Identify which cell holds the provided text, then report its [x, y] central coordinate. 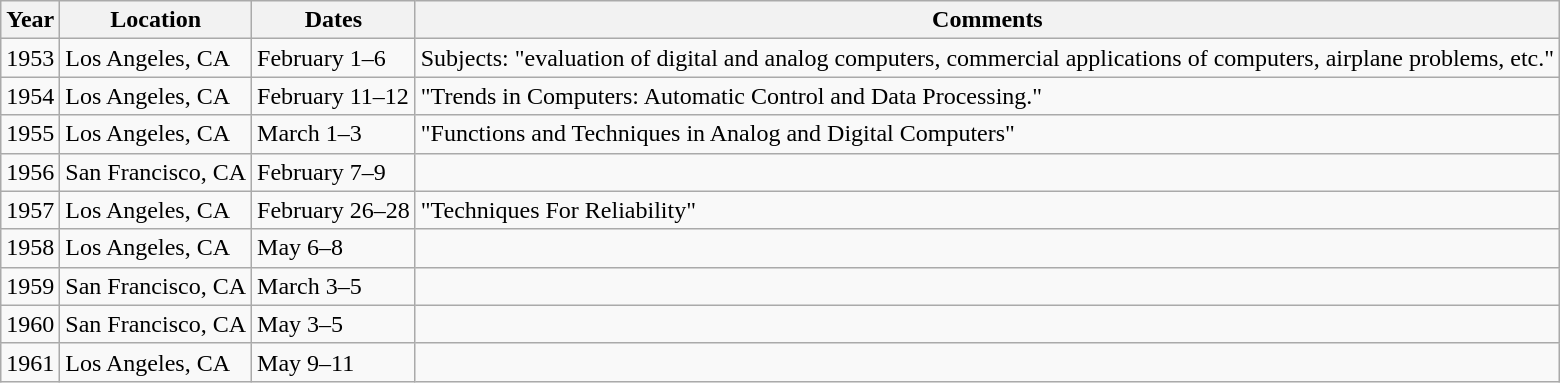
February 7–9 [334, 172]
1959 [30, 286]
1957 [30, 210]
1955 [30, 134]
1953 [30, 58]
March 1–3 [334, 134]
Dates [334, 20]
May 6–8 [334, 248]
May 3–5 [334, 324]
Location [156, 20]
Year [30, 20]
Comments [987, 20]
"Functions and Techniques in Analog and Digital Computers" [987, 134]
1958 [30, 248]
May 9–11 [334, 362]
1956 [30, 172]
February 11–12 [334, 96]
Subjects: "evaluation of digital and analog computers, commercial applications of computers, airplane problems, etc." [987, 58]
1960 [30, 324]
1954 [30, 96]
"Trends in Computers: Automatic Control and Data Processing." [987, 96]
"Techniques For Reliability" [987, 210]
March 3–5 [334, 286]
February 26–28 [334, 210]
1961 [30, 362]
February 1–6 [334, 58]
